Determine the (x, y) coordinate at the center of the cell enclosing the given text.  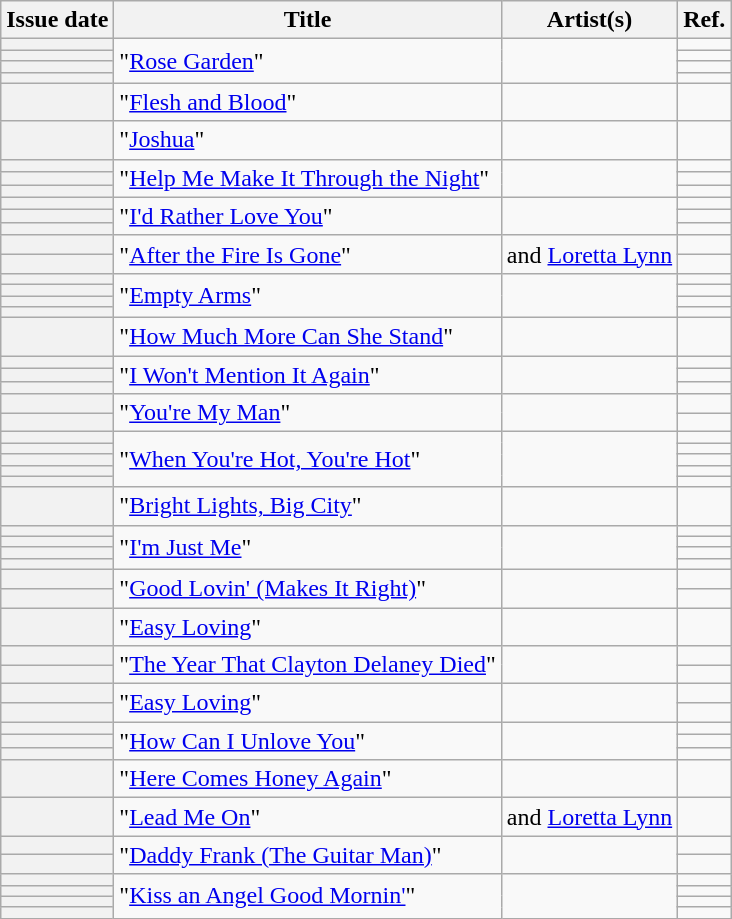
"Rose Garden" (308, 61)
"The Year That Clayton Delaney Died" (308, 665)
"Daddy Frank (The Guitar Man)" (308, 855)
Issue date (58, 20)
Artist(s) (589, 20)
Ref. (704, 20)
"After the Fire Is Gone" (308, 254)
"I Won't Mention It Again" (308, 375)
"Help Me Make It Through the Night" (308, 178)
"Here Comes Honey Again" (308, 779)
"Kiss an Angel Good Mornin'" (308, 896)
"You're My Man" (308, 413)
"Bright Lights, Big City" (308, 506)
"I'd Rather Love You" (308, 216)
"Good Lovin' (Makes It Right)" (308, 588)
"Lead Me On" (308, 817)
"Joshua" (308, 140)
"Flesh and Blood" (308, 102)
"I'm Just Me" (308, 547)
"Empty Arms" (308, 295)
"When You're Hot, You're Hot" (308, 460)
Title (308, 20)
"How Much More Can She Stand" (308, 337)
"How Can I Unlove You" (308, 741)
